Return the [X, Y] coordinate for the center point of the cell that contains the specified text.  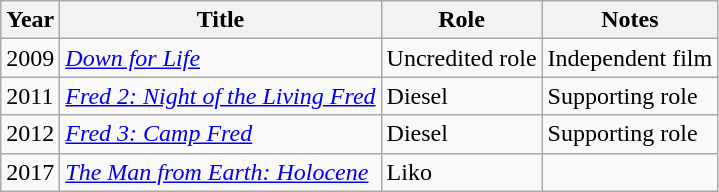
Fred 2: Night of the Living Fred [220, 96]
Notes [630, 20]
Title [220, 20]
2011 [30, 96]
Liko [462, 172]
Fred 3: Camp Fred [220, 134]
The Man from Earth: Holocene [220, 172]
Role [462, 20]
Independent film [630, 58]
2012 [30, 134]
Year [30, 20]
2009 [30, 58]
2017 [30, 172]
Down for Life [220, 58]
Uncredited role [462, 58]
